Scan for the cell matching the given text and deliver its (X, Y) coordinate at center. 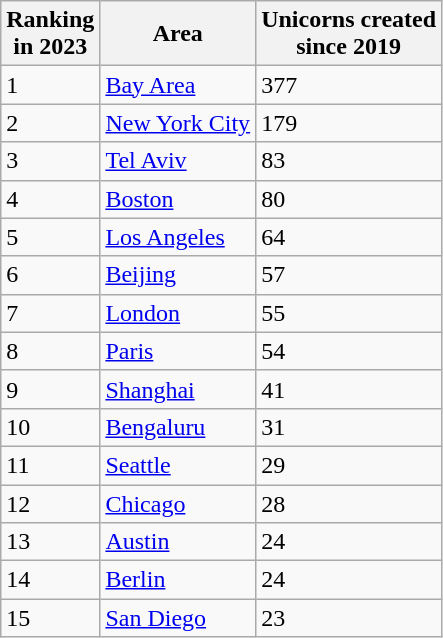
1 (50, 85)
Bengaluru (178, 427)
New York City (178, 123)
12 (50, 503)
Bay Area (178, 85)
Berlin (178, 580)
8 (50, 351)
Seattle (178, 465)
10 (50, 427)
3 (50, 161)
28 (349, 503)
64 (349, 237)
80 (349, 199)
83 (349, 161)
Paris (178, 351)
Shanghai (178, 389)
7 (50, 313)
57 (349, 275)
Chicago (178, 503)
Boston (178, 199)
179 (349, 123)
Area (178, 34)
5 (50, 237)
6 (50, 275)
29 (349, 465)
Rankingin 2023 (50, 34)
Unicorns createdsince 2019 (349, 34)
54 (349, 351)
Tel Aviv (178, 161)
15 (50, 618)
31 (349, 427)
2 (50, 123)
14 (50, 580)
55 (349, 313)
23 (349, 618)
9 (50, 389)
377 (349, 85)
Los Angeles (178, 237)
San Diego (178, 618)
London (178, 313)
41 (349, 389)
11 (50, 465)
13 (50, 542)
4 (50, 199)
Beijing (178, 275)
Austin (178, 542)
